Pinpoint the cell where the given text exists, returning its [X, Y] midpoint coordinate. 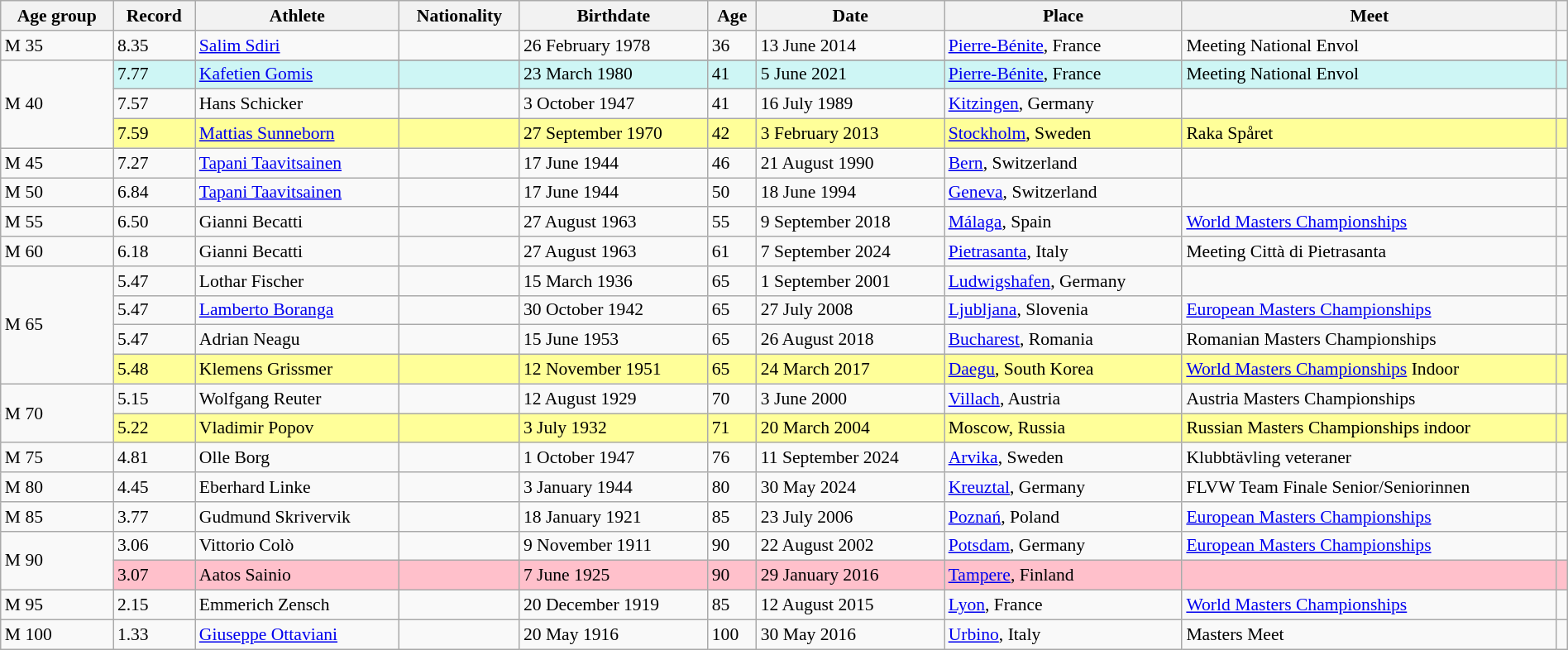
3 July 1932 [614, 428]
Austria Masters Championships [1370, 399]
2.15 [154, 605]
Giuseppe Ottaviani [298, 634]
26 August 2018 [850, 340]
Olle Borg [298, 458]
M 40 [57, 104]
Pietrasanta, Italy [1064, 251]
M 45 [57, 163]
Gudmund Skrivervik [298, 517]
Daegu, South Korea [1064, 370]
15 March 1936 [614, 281]
Wolfgang Reuter [298, 399]
Hans Schicker [298, 104]
5.15 [154, 399]
23 July 2006 [850, 517]
15 June 1953 [614, 340]
7 June 1925 [614, 576]
3.77 [154, 517]
5 June 2021 [850, 74]
7 September 2024 [850, 251]
6.18 [154, 251]
Meeting Città di Pietrasanta [1370, 251]
50 [733, 193]
Villach, Austria [1064, 399]
M 50 [57, 193]
Potsdam, Germany [1064, 546]
Aatos Sainio [298, 576]
Kitzingen, Germany [1064, 104]
Geneva, Switzerland [1064, 193]
M 75 [57, 458]
7.59 [154, 134]
61 [733, 251]
Kreuztal, Germany [1064, 487]
Mattias Sunneborn [298, 134]
Lothar Fischer [298, 281]
20 March 2004 [850, 428]
16 July 1989 [850, 104]
9 November 1911 [614, 546]
Salim Sdiri [298, 45]
Tampere, Finland [1064, 576]
4.45 [154, 487]
7.27 [154, 163]
Arvika, Sweden [1064, 458]
Kafetien Gomis [298, 74]
M 55 [57, 222]
27 September 1970 [614, 134]
FLVW Team Finale Senior/Seniorinnen [1370, 487]
Poznań, Poland [1064, 517]
3 January 1944 [614, 487]
20 December 1919 [614, 605]
M 70 [57, 413]
5.22 [154, 428]
71 [733, 428]
7.57 [154, 104]
Stockholm, Sweden [1064, 134]
Vladimir Popov [298, 428]
5.48 [154, 370]
Athlete [298, 16]
100 [733, 634]
Klemens Grissmer [298, 370]
Raka Spåret [1370, 134]
World Masters Championships Indoor [1370, 370]
M 100 [57, 634]
29 January 2016 [850, 576]
24 March 2017 [850, 370]
4.81 [154, 458]
M 60 [57, 251]
Ljubljana, Slovenia [1064, 310]
30 May 2016 [850, 634]
21 August 1990 [850, 163]
1 September 2001 [850, 281]
70 [733, 399]
3.06 [154, 546]
8.35 [154, 45]
Record [154, 16]
1.33 [154, 634]
9 September 2018 [850, 222]
23 March 1980 [614, 74]
Urbino, Italy [1064, 634]
42 [733, 134]
Málaga, Spain [1064, 222]
Nationality [460, 16]
Birthdate [614, 16]
Masters Meet [1370, 634]
M 35 [57, 45]
M 80 [57, 487]
13 June 2014 [850, 45]
Age [733, 16]
Adrian Neagu [298, 340]
M 90 [57, 561]
80 [733, 487]
M 85 [57, 517]
20 May 1916 [614, 634]
30 May 2024 [850, 487]
M 65 [57, 325]
Klubbtävling veteraner [1370, 458]
6.84 [154, 193]
11 September 2024 [850, 458]
18 June 1994 [850, 193]
Ludwigshafen, Germany [1064, 281]
Place [1064, 16]
22 August 2002 [850, 546]
Bern, Switzerland [1064, 163]
12 November 1951 [614, 370]
Age group [57, 16]
27 July 2008 [850, 310]
12 August 1929 [614, 399]
Eberhard Linke [298, 487]
12 August 2015 [850, 605]
18 January 1921 [614, 517]
6.50 [154, 222]
Vittorio Colò [298, 546]
30 October 1942 [614, 310]
7.77 [154, 74]
Moscow, Russia [1064, 428]
Lamberto Boranga [298, 310]
55 [733, 222]
3.07 [154, 576]
3 February 2013 [850, 134]
Lyon, France [1064, 605]
Meet [1370, 16]
3 October 1947 [614, 104]
Date [850, 16]
Emmerich Zensch [298, 605]
Romanian Masters Championships [1370, 340]
76 [733, 458]
26 February 1978 [614, 45]
46 [733, 163]
36 [733, 45]
M 95 [57, 605]
1 October 1947 [614, 458]
Russian Masters Championships indoor [1370, 428]
3 June 2000 [850, 399]
Bucharest, Romania [1064, 340]
